From the cell containing the given text, extract its center point as [x, y] coordinate. 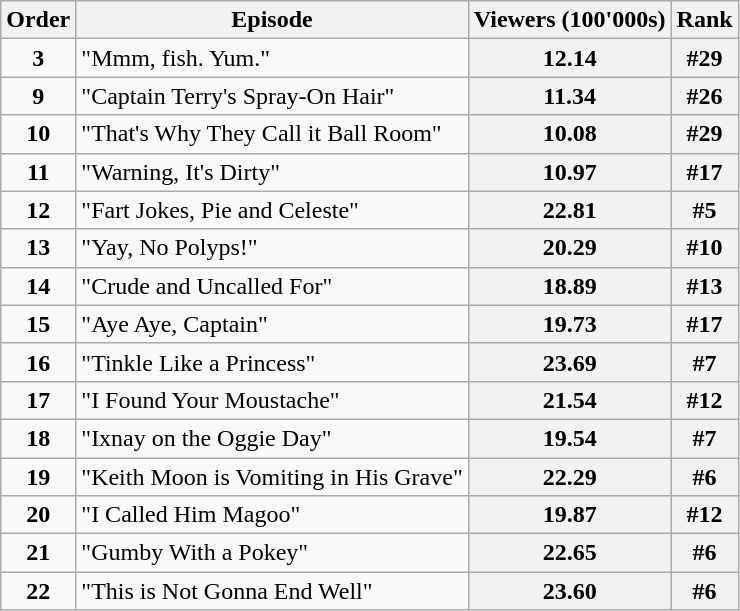
20.29 [570, 248]
"Fart Jokes, Pie and Celeste" [272, 210]
Viewers (100'000s) [570, 20]
10.97 [570, 172]
"Captain Terry's Spray-On Hair" [272, 96]
11 [38, 172]
"I Called Him Magoo" [272, 515]
12 [38, 210]
22.65 [570, 553]
13 [38, 248]
#26 [704, 96]
"That's Why They Call it Ball Room" [272, 134]
23.69 [570, 362]
10 [38, 134]
11.34 [570, 96]
18.89 [570, 286]
14 [38, 286]
9 [38, 96]
19 [38, 477]
"Keith Moon is Vomiting in His Grave" [272, 477]
Order [38, 20]
10.08 [570, 134]
"Gumby With a Pokey" [272, 553]
"Mmm, fish. Yum." [272, 58]
3 [38, 58]
19.73 [570, 324]
Rank [704, 20]
16 [38, 362]
"Yay, No Polyps!" [272, 248]
12.14 [570, 58]
"Crude and Uncalled For" [272, 286]
"Tinkle Like a Princess" [272, 362]
22 [38, 591]
"Ixnay on the Oggie Day" [272, 438]
"Aye Aye, Captain" [272, 324]
"I Found Your Moustache" [272, 400]
19.54 [570, 438]
19.87 [570, 515]
23.60 [570, 591]
20 [38, 515]
15 [38, 324]
#10 [704, 248]
22.81 [570, 210]
Episode [272, 20]
"Warning, It's Dirty" [272, 172]
22.29 [570, 477]
21.54 [570, 400]
#13 [704, 286]
18 [38, 438]
"This is Not Gonna End Well" [272, 591]
21 [38, 553]
17 [38, 400]
#5 [704, 210]
